Extract the [x, y] coordinate from the center of the cell holding the provided text.  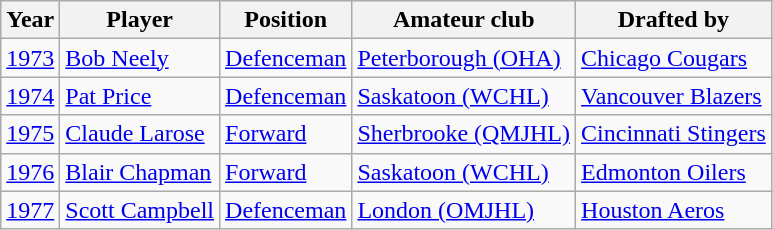
1973 [30, 58]
Peterborough (OHA) [464, 58]
Edmonton Oilers [674, 172]
Claude Larose [140, 134]
Chicago Cougars [674, 58]
Year [30, 20]
1974 [30, 96]
1976 [30, 172]
Drafted by [674, 20]
Blair Chapman [140, 172]
Player [140, 20]
Position [286, 20]
Pat Price [140, 96]
1977 [30, 210]
Cincinnati Stingers [674, 134]
Bob Neely [140, 58]
Houston Aeros [674, 210]
Amateur club [464, 20]
Vancouver Blazers [674, 96]
1975 [30, 134]
Scott Campbell [140, 210]
London (OMJHL) [464, 210]
Sherbrooke (QMJHL) [464, 134]
